For the text-containing cell, return its midpoint in [X, Y] coordinate format. 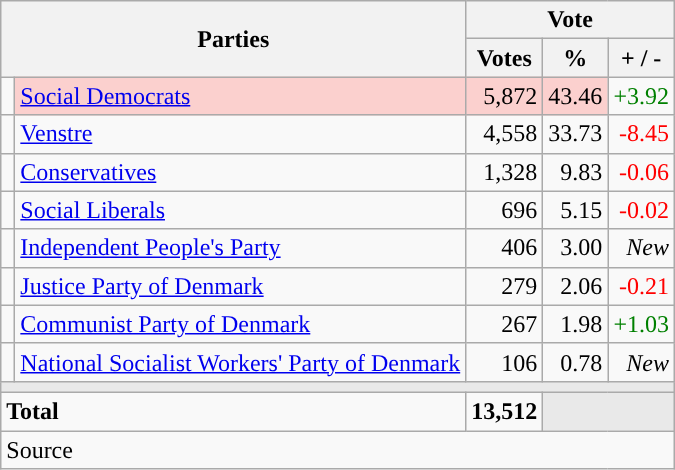
-0.21 [642, 286]
5.15 [576, 210]
3.00 [576, 248]
4,558 [504, 134]
1.98 [576, 324]
National Socialist Workers' Party of Denmark [240, 362]
13,512 [504, 411]
Justice Party of Denmark [240, 286]
696 [504, 210]
43.46 [576, 96]
-8.45 [642, 134]
-0.02 [642, 210]
279 [504, 286]
Parties [234, 39]
0.78 [576, 362]
Social Democrats [240, 96]
106 [504, 362]
% [576, 58]
Conservatives [240, 172]
+ / - [642, 58]
Source [338, 449]
Total [234, 411]
Independent People's Party [240, 248]
+3.92 [642, 96]
Social Liberals [240, 210]
267 [504, 324]
-0.06 [642, 172]
+1.03 [642, 324]
Venstre [240, 134]
2.06 [576, 286]
Communist Party of Denmark [240, 324]
Votes [504, 58]
33.73 [576, 134]
Vote [570, 20]
9.83 [576, 172]
5,872 [504, 96]
1,328 [504, 172]
406 [504, 248]
